For the text-containing cell, return its midpoint in [x, y] coordinate format. 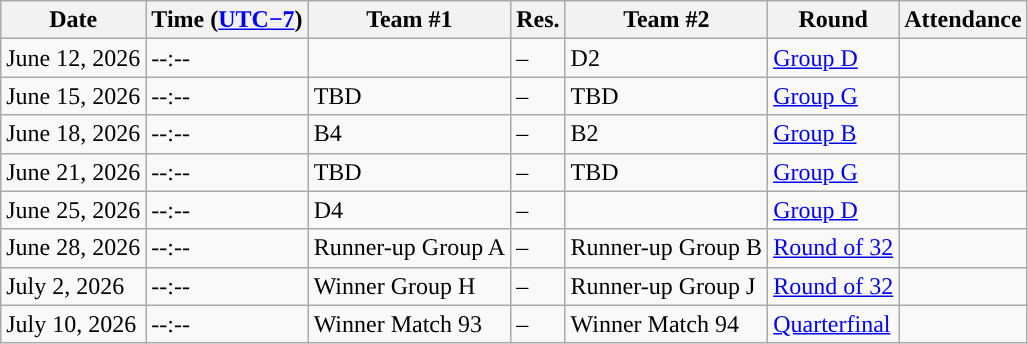
Group B [834, 134]
Winner Group H [410, 286]
Res. [538, 20]
Runner-up Group J [666, 286]
Round [834, 20]
B2 [666, 134]
July 10, 2026 [74, 324]
June 12, 2026 [74, 58]
June 28, 2026 [74, 248]
Quarterfinal [834, 324]
Runner-up Group A [410, 248]
Time (UTC−7) [227, 20]
July 2, 2026 [74, 286]
June 21, 2026 [74, 172]
D4 [410, 210]
Team #2 [666, 20]
Runner-up Group B [666, 248]
June 25, 2026 [74, 210]
B4 [410, 134]
Winner Match 93 [410, 324]
Team #1 [410, 20]
D2 [666, 58]
Winner Match 94 [666, 324]
June 15, 2026 [74, 96]
Date [74, 20]
Attendance [963, 20]
June 18, 2026 [74, 134]
